Return (x, y) of the center of cell containing provided text 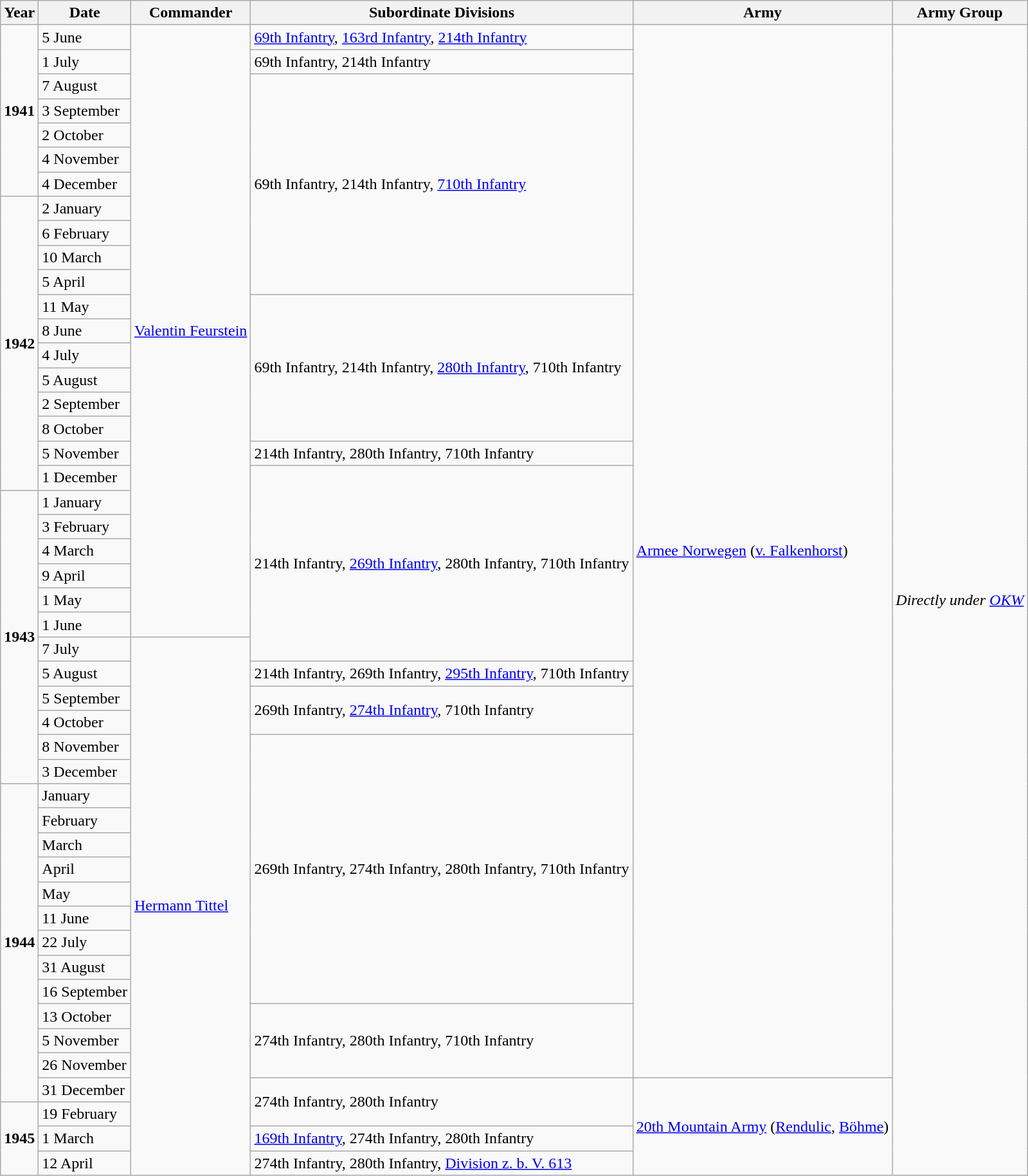
4 March (85, 551)
12 April (85, 1163)
13 October (85, 1016)
1 March (85, 1139)
31 December (85, 1090)
8 November (85, 747)
169th Infantry, 274th Infantry, 280th Infantry (442, 1139)
2 January (85, 208)
1941 (19, 111)
4 July (85, 356)
1 May (85, 600)
5 September (85, 698)
214th Infantry, 269th Infantry, 295th Infantry, 710th Infantry (442, 673)
Army (762, 13)
April (85, 869)
3 December (85, 772)
16 September (85, 991)
8 June (85, 331)
5 April (85, 282)
1 December (85, 478)
2 October (85, 135)
269th Infantry, 274th Infantry, 280th Infantry, 710th Infantry (442, 869)
269th Infantry, 274th Infantry, 710th Infantry (442, 710)
214th Infantry, 269th Infantry, 280th Infantry, 710th Infantry (442, 563)
Army Group (960, 13)
5 June (85, 37)
274th Infantry, 280th Infantry, 710th Infantry (442, 1040)
69th Infantry, 214th Infantry, 710th Infantry (442, 184)
Commander (191, 13)
Armee Norwegen (v. Falkenhorst) (762, 552)
1 June (85, 624)
1943 (19, 637)
February (85, 820)
20th Mountain Army (Rendulic, Böhme) (762, 1126)
2 September (85, 404)
4 December (85, 184)
1944 (19, 943)
8 October (85, 429)
10 March (85, 257)
May (85, 894)
Directly under OKW (960, 601)
Date (85, 13)
31 August (85, 967)
1945 (19, 1139)
11 May (85, 307)
Valentin Feurstein (191, 331)
3 September (85, 111)
274th Infantry, 280th Infantry (442, 1102)
214th Infantry, 280th Infantry, 710th Infantry (442, 453)
6 February (85, 233)
7 August (85, 86)
January (85, 796)
11 June (85, 918)
7 July (85, 649)
22 July (85, 943)
274th Infantry, 280th Infantry, Division z. b. V. 613 (442, 1163)
4 October (85, 723)
1 January (85, 502)
19 February (85, 1114)
March (85, 845)
69th Infantry, 214th Infantry (442, 62)
Year (19, 13)
1 July (85, 62)
Hermann Tittel (191, 905)
69th Infantry, 214th Infantry, 280th Infantry, 710th Infantry (442, 368)
26 November (85, 1065)
Subordinate Divisions (442, 13)
1942 (19, 343)
9 April (85, 575)
3 February (85, 527)
69th Infantry, 163rd Infantry, 214th Infantry (442, 37)
4 November (85, 159)
